For the text-containing cell, return its midpoint in (X, Y) coordinate format. 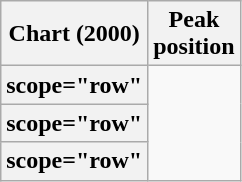
Chart (2000) (74, 34)
Peakposition (194, 34)
